Detect which cell encompasses the target text, then output its (X, Y) center coordinate. 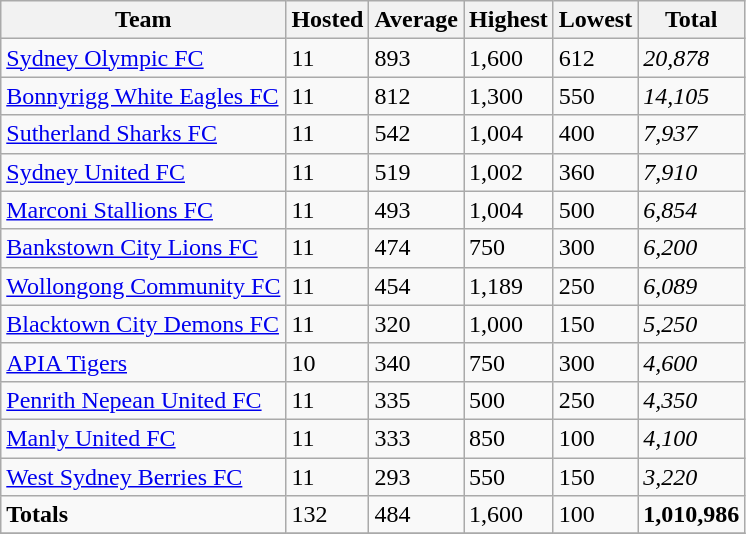
7,937 (692, 134)
Manly United FC (144, 438)
893 (416, 58)
APIA Tigers (144, 362)
6,854 (692, 210)
493 (416, 210)
West Sydney Berries FC (144, 477)
Bankstown City Lions FC (144, 248)
Wollongong Community FC (144, 286)
3,220 (692, 477)
1,010,986 (692, 515)
6,200 (692, 248)
Hosted (328, 20)
293 (416, 477)
320 (416, 324)
1,189 (509, 286)
Sutherland Sharks FC (144, 134)
4,600 (692, 362)
4,100 (692, 438)
474 (416, 248)
6,089 (692, 286)
1,002 (509, 172)
812 (416, 96)
Blacktown City Demons FC (144, 324)
1,000 (509, 324)
14,105 (692, 96)
4,350 (692, 400)
Bonnyrigg White Eagles FC (144, 96)
Lowest (595, 20)
400 (595, 134)
132 (328, 515)
Totals (144, 515)
7,910 (692, 172)
1,300 (509, 96)
542 (416, 134)
20,878 (692, 58)
519 (416, 172)
Average (416, 20)
340 (416, 362)
Sydney Olympic FC (144, 58)
Highest (509, 20)
335 (416, 400)
10 (328, 362)
Total (692, 20)
850 (509, 438)
484 (416, 515)
612 (595, 58)
Sydney United FC (144, 172)
Marconi Stallions FC (144, 210)
333 (416, 438)
360 (595, 172)
454 (416, 286)
Team (144, 20)
Penrith Nepean United FC (144, 400)
5,250 (692, 324)
